Identify which cell holds the provided text, then report its [x, y] central coordinate. 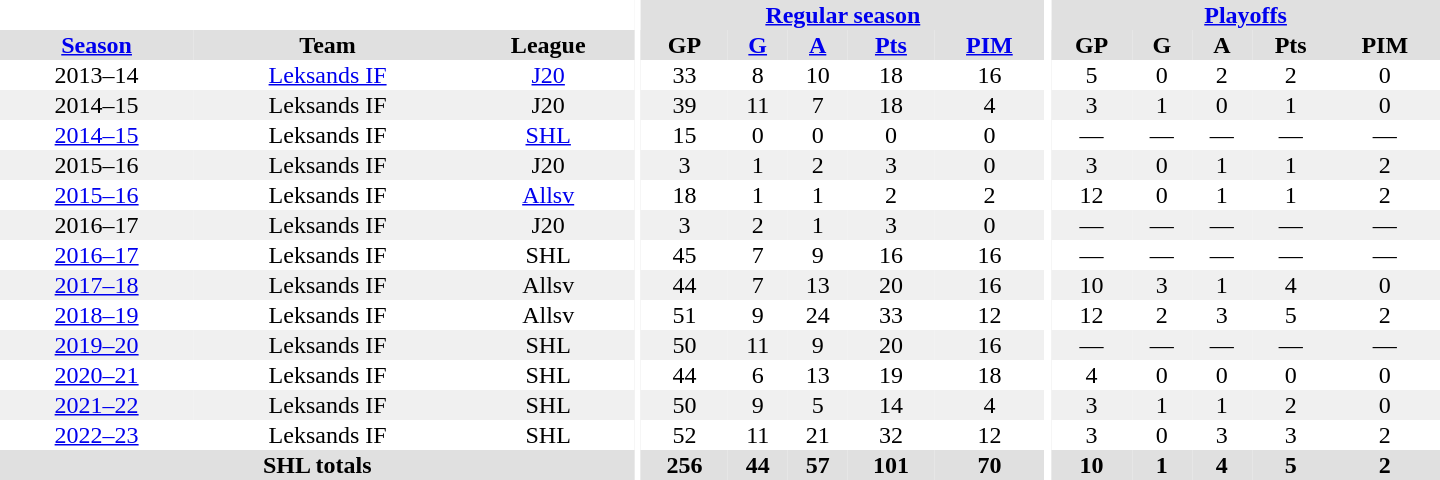
51 [684, 315]
32 [892, 435]
League [548, 45]
70 [989, 465]
256 [684, 465]
15 [684, 135]
2017–18 [96, 285]
2022–23 [96, 435]
21 [818, 435]
2018–19 [96, 315]
8 [758, 75]
SHL totals [317, 465]
2019–20 [96, 345]
Regular season [842, 15]
101 [892, 465]
2020–21 [96, 375]
57 [818, 465]
19 [892, 375]
45 [684, 255]
Season [96, 45]
39 [684, 105]
Team [328, 45]
6 [758, 375]
2021–22 [96, 405]
2013–14 [96, 75]
14 [892, 405]
Playoffs [1246, 15]
24 [818, 315]
52 [684, 435]
